Find where the given text appears and provide that cell's center as (x, y) coordinate. 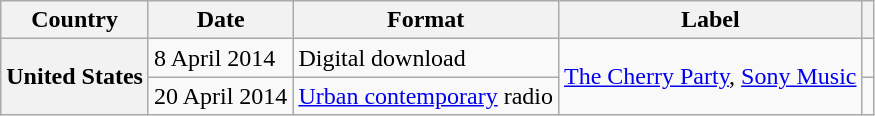
Digital download (426, 58)
8 April 2014 (220, 58)
Label (710, 20)
The Cherry Party, Sony Music (710, 77)
United States (75, 77)
Date (220, 20)
20 April 2014 (220, 96)
Urban contemporary radio (426, 96)
Format (426, 20)
Country (75, 20)
